Detect which cell encompasses the target text, then output its [x, y] center coordinate. 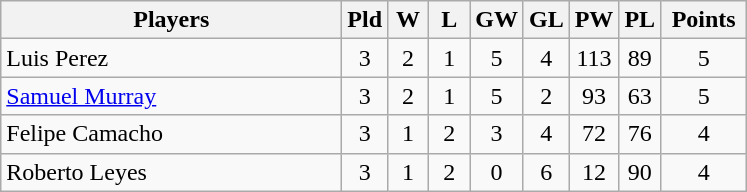
PW [594, 20]
6 [546, 172]
0 [497, 172]
90 [640, 172]
GL [546, 20]
Felipe Camacho [172, 134]
Points [704, 20]
W [408, 20]
Players [172, 20]
76 [640, 134]
Samuel Murray [172, 96]
12 [594, 172]
Pld [365, 20]
72 [594, 134]
PL [640, 20]
Luis Perez [172, 58]
L [450, 20]
113 [594, 58]
63 [640, 96]
89 [640, 58]
GW [497, 20]
Roberto Leyes [172, 172]
93 [594, 96]
